Locate the cell with the specified text and output its (X, Y) center coordinate. 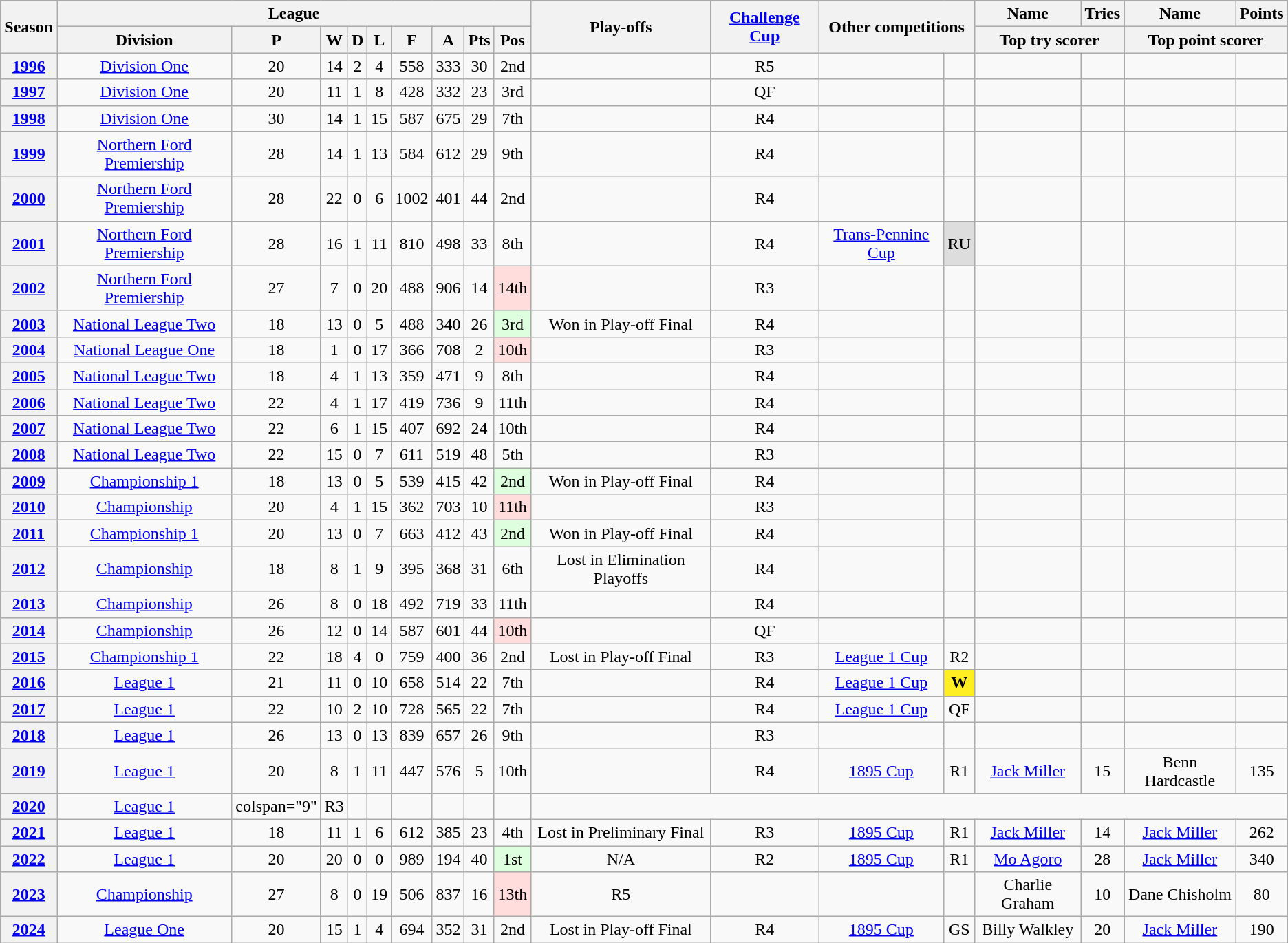
Pos (513, 40)
2001 (29, 244)
401 (449, 198)
728 (411, 709)
366 (411, 350)
810 (411, 244)
989 (411, 858)
2005 (29, 376)
RU (959, 244)
658 (411, 683)
498 (449, 244)
League One (144, 930)
Mo Agoro (1028, 858)
GS (959, 930)
2024 (29, 930)
Tries (1102, 14)
332 (449, 92)
1998 (29, 118)
663 (411, 533)
Top try scorer (1049, 40)
36 (479, 657)
506 (411, 895)
2016 (29, 683)
48 (479, 455)
837 (449, 895)
558 (411, 66)
359 (411, 376)
42 (479, 481)
368 (449, 569)
2020 (29, 806)
719 (449, 604)
2008 (29, 455)
24 (479, 429)
40 (479, 858)
2009 (29, 481)
2002 (29, 288)
839 (411, 735)
262 (1262, 832)
5th (513, 455)
2012 (29, 569)
2021 (29, 832)
D (357, 40)
Billy Walkley (1028, 930)
Dane Chisholm (1180, 895)
14th (513, 288)
2006 (29, 403)
Play-offs (621, 27)
2023 (29, 895)
407 (411, 429)
F (411, 40)
League (293, 14)
Other competitions (897, 27)
6th (513, 569)
N/A (621, 858)
428 (411, 92)
12 (334, 631)
2014 (29, 631)
333 (449, 66)
2011 (29, 533)
1999 (29, 154)
415 (449, 481)
Points (1262, 14)
584 (411, 154)
13th (513, 895)
135 (1262, 771)
43 (479, 533)
694 (411, 930)
National League One (144, 350)
L (380, 40)
Charlie Graham (1028, 895)
385 (449, 832)
675 (449, 118)
759 (411, 657)
703 (449, 507)
2018 (29, 735)
Lost in Elimination Playoffs (621, 569)
447 (411, 771)
19 (380, 895)
419 (411, 403)
362 (411, 507)
519 (449, 455)
514 (449, 683)
400 (449, 657)
412 (449, 533)
1996 (29, 66)
736 (449, 403)
2007 (29, 429)
611 (411, 455)
2017 (29, 709)
80 (1262, 895)
576 (449, 771)
P (277, 40)
A (449, 40)
906 (449, 288)
2004 (29, 350)
Trans-Pennine Cup (881, 244)
194 (449, 858)
2015 (29, 657)
492 (411, 604)
2019 (29, 771)
Lost in Preliminary Final (621, 832)
Season (29, 27)
1002 (411, 198)
Top point scorer (1206, 40)
colspan="9" (277, 806)
692 (449, 429)
2000 (29, 198)
21 (277, 683)
352 (449, 930)
539 (411, 481)
Division (144, 40)
2003 (29, 324)
708 (449, 350)
601 (449, 631)
1997 (29, 92)
471 (449, 376)
4th (513, 832)
2022 (29, 858)
395 (411, 569)
Benn Hardcastle (1180, 771)
2013 (29, 604)
657 (449, 735)
1st (513, 858)
2010 (29, 507)
Pts (479, 40)
Challenge Cup (765, 27)
190 (1262, 930)
565 (449, 709)
